Scan for the cell matching the given text and deliver its (X, Y) coordinate at center. 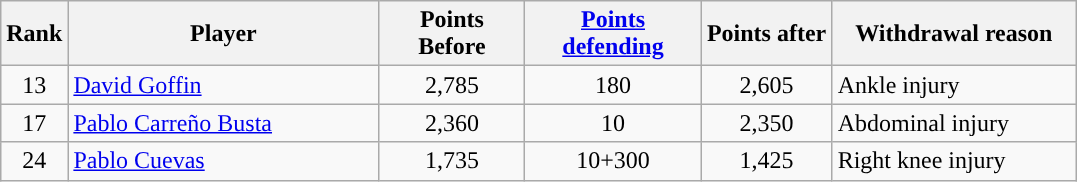
Pablo Carreño Busta (224, 123)
13 (34, 85)
10 (613, 123)
1,425 (766, 161)
Pablo Cuevas (224, 161)
Points after (766, 34)
1,735 (452, 161)
Right knee injury (954, 161)
Player (224, 34)
17 (34, 123)
Abdominal injury (954, 123)
Points defending (613, 34)
Withdrawal reason (954, 34)
Points Before (452, 34)
10+300 (613, 161)
24 (34, 161)
2,785 (452, 85)
David Goffin (224, 85)
Rank (34, 34)
2,350 (766, 123)
180 (613, 85)
2,360 (452, 123)
Ankle injury (954, 85)
2,605 (766, 85)
